Locate the cell with the specified text and output its (X, Y) center coordinate. 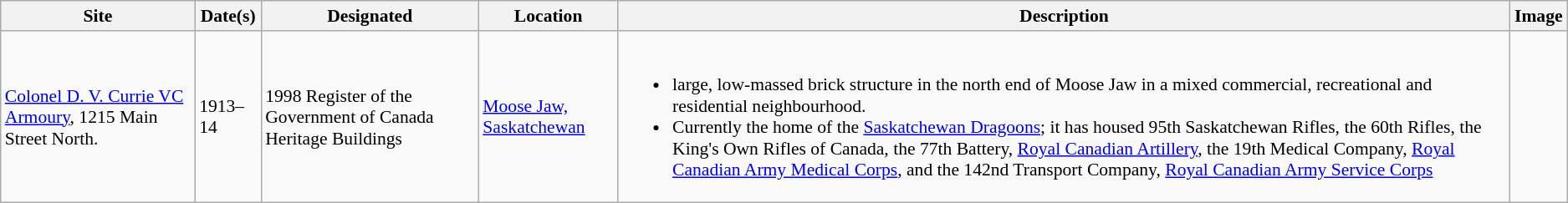
1998 Register of the Government of Canada Heritage Buildings (370, 117)
Colonel D. V. Currie VC Armoury, 1215 Main Street North. (98, 117)
Date(s) (227, 16)
Designated (370, 16)
Site (98, 16)
1913–14 (227, 117)
Description (1064, 16)
Image (1539, 16)
Moose Jaw, Saskatchewan (549, 117)
Location (549, 16)
